Determine the [x, y] coordinate at the center of the cell enclosing the given text.  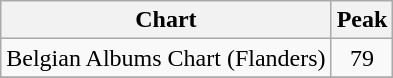
Belgian Albums Chart (Flanders) [166, 58]
Peak [362, 20]
79 [362, 58]
Chart [166, 20]
